Capture the cell that displays the provided text and extract its [X, Y] central coordinate. 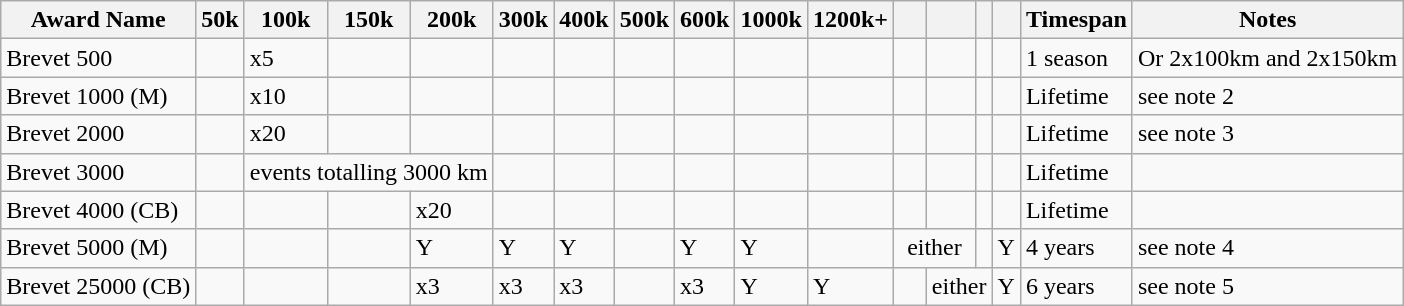
Notes [1267, 20]
1 season [1076, 58]
see note 5 [1267, 286]
Timespan [1076, 20]
Brevet 1000 (M) [98, 96]
400k [584, 20]
Brevet 4000 (CB) [98, 210]
Brevet 500 [98, 58]
50k [220, 20]
Brevet 3000 [98, 172]
Brevet 5000 (M) [98, 248]
Or 2x100km and 2x150km [1267, 58]
6 years [1076, 286]
150k [368, 20]
see note 4 [1267, 248]
see note 3 [1267, 134]
Brevet 2000 [98, 134]
100k [286, 20]
Award Name [98, 20]
300k [523, 20]
Brevet 25000 (CB) [98, 286]
4 years [1076, 248]
events totalling 3000 km [368, 172]
see note 2 [1267, 96]
600k [705, 20]
500k [644, 20]
200k [452, 20]
1200k+ [850, 20]
1000k [771, 20]
x5 [286, 58]
x10 [286, 96]
